Locate the cell with the specified text and output its (X, Y) center coordinate. 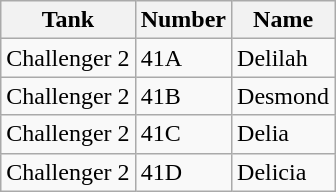
41A (183, 58)
41B (183, 96)
Number (183, 20)
Desmond (284, 96)
Delicia (284, 172)
Delia (284, 134)
41C (183, 134)
41D (183, 172)
Delilah (284, 58)
Tank (68, 20)
Name (284, 20)
